Identify which cell holds the provided text, then report its (X, Y) central coordinate. 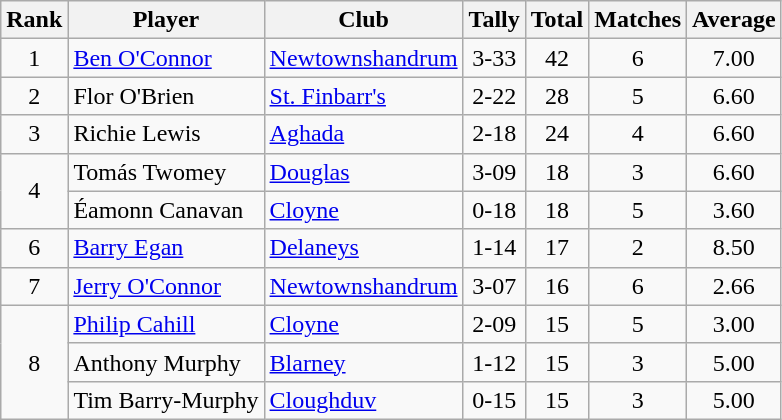
Barry Egan (166, 248)
16 (557, 286)
Ben O'Connor (166, 58)
2-18 (494, 134)
Tally (494, 20)
7 (34, 286)
Delaneys (364, 248)
28 (557, 96)
St. Finbarr's (364, 96)
Jerry O'Connor (166, 286)
0-15 (494, 400)
24 (557, 134)
Total (557, 20)
1-12 (494, 362)
Philip Cahill (166, 324)
Rank (34, 20)
Douglas (364, 172)
3.00 (734, 324)
3-07 (494, 286)
7.00 (734, 58)
3-33 (494, 58)
Matches (638, 20)
Club (364, 20)
2-22 (494, 96)
Tim Barry-Murphy (166, 400)
17 (557, 248)
2-09 (494, 324)
Flor O'Brien (166, 96)
Éamonn Canavan (166, 210)
42 (557, 58)
8.50 (734, 248)
1-14 (494, 248)
3-09 (494, 172)
2.66 (734, 286)
Aghada (364, 134)
Average (734, 20)
0-18 (494, 210)
3.60 (734, 210)
Anthony Murphy (166, 362)
Tomás Twomey (166, 172)
Player (166, 20)
1 (34, 58)
Cloughduv (364, 400)
Blarney (364, 362)
Richie Lewis (166, 134)
8 (34, 362)
